Find where the given text appears and provide that cell's center as (X, Y) coordinate. 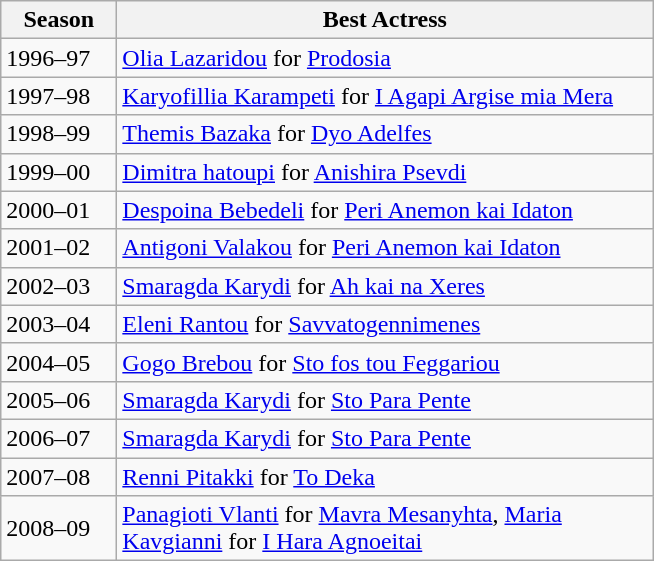
Season (59, 20)
Dimitra hatoupi for Anishira Psevdi (385, 172)
2003–04 (59, 324)
Best Actress (385, 20)
Renni Pitakki for To Deka (385, 477)
2008–09 (59, 528)
Antigoni Valakou for Peri Anemon kai Idaton (385, 248)
2004–05 (59, 362)
1996–97 (59, 58)
Eleni Rantou for Savvatogennimenes (385, 324)
2006–07 (59, 438)
2007–08 (59, 477)
Smaragda Karydi for Ah kai na Xeres (385, 286)
1999–00 (59, 172)
2005–06 (59, 400)
2000–01 (59, 210)
Themis Bazaka for Dyo Adelfes (385, 134)
Karyofillia Karampeti for I Agapi Argise mia Mera (385, 96)
2001–02 (59, 248)
Despoina Bebedeli for Peri Anemon kai Idaton (385, 210)
Olia Lazaridou for Prodosia (385, 58)
Gogo Brebou for Sto fos tou Feggariou (385, 362)
2002–03 (59, 286)
Panagioti Vlanti for Mavra Mesanyhta, Maria Kavgianni for I Hara Agnoeitai (385, 528)
1998–99 (59, 134)
1997–98 (59, 96)
